Return the (X, Y) coordinate for the center point of the cell that contains the specified text.  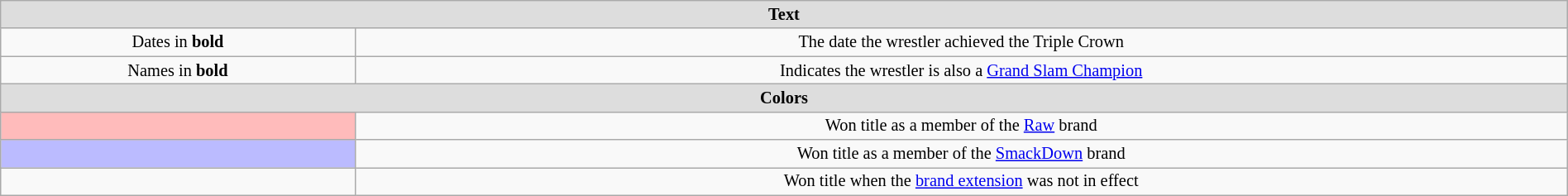
Won title as a member of the SmackDown brand (961, 154)
Won title when the brand extension was not in effect (961, 181)
Dates in bold (178, 42)
Indicates the wrestler is also a Grand Slam Champion (961, 70)
The date the wrestler achieved the Triple Crown (961, 42)
Won title as a member of the Raw brand (961, 126)
Text (784, 14)
Colors (784, 98)
Names in bold (178, 70)
